Output the (X, Y) coordinate of the center of the cell containing the given text.  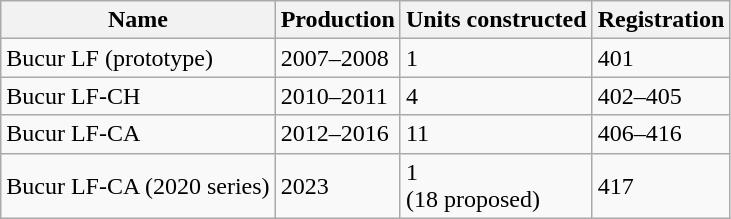
402–405 (661, 96)
401 (661, 58)
2023 (338, 186)
Units constructed (496, 20)
Bucur LF (prototype) (138, 58)
Bucur LF-CH (138, 96)
Bucur LF-CA (2020 series) (138, 186)
11 (496, 134)
4 (496, 96)
Name (138, 20)
2010–2011 (338, 96)
406–416 (661, 134)
Registration (661, 20)
417 (661, 186)
2012–2016 (338, 134)
Production (338, 20)
1 (496, 58)
Bucur LF-CA (138, 134)
2007–2008 (338, 58)
1(18 proposed) (496, 186)
